Find where the given text appears and provide that cell's center as (X, Y) coordinate. 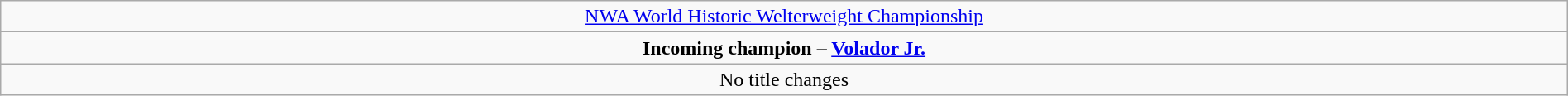
NWA World Historic Welterweight Championship (784, 17)
Incoming champion – Volador Jr. (784, 48)
No title changes (784, 79)
